Scan for the cell matching the given text and deliver its [X, Y] coordinate at center. 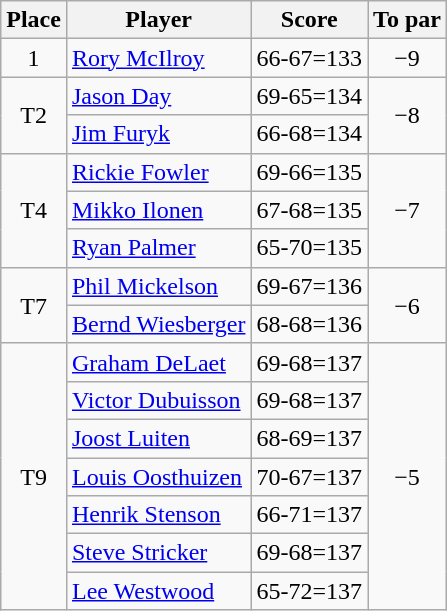
−9 [408, 58]
65-72=137 [310, 591]
−5 [408, 476]
68-68=136 [310, 324]
Lee Westwood [158, 591]
Joost Luiten [158, 438]
Ryan Palmer [158, 248]
Steve Stricker [158, 553]
T9 [34, 476]
69-66=135 [310, 172]
Phil Mickelson [158, 286]
T2 [34, 115]
69-67=136 [310, 286]
65-70=135 [310, 248]
Victor Dubuisson [158, 400]
66-67=133 [310, 58]
67-68=135 [310, 210]
66-68=134 [310, 134]
69-65=134 [310, 96]
Jim Furyk [158, 134]
To par [408, 20]
−6 [408, 305]
−7 [408, 210]
Henrik Stenson [158, 515]
Bernd Wiesberger [158, 324]
68-69=137 [310, 438]
Graham DeLaet [158, 362]
Place [34, 20]
Player [158, 20]
Rory McIlroy [158, 58]
Score [310, 20]
Louis Oosthuizen [158, 477]
T4 [34, 210]
Rickie Fowler [158, 172]
T7 [34, 305]
−8 [408, 115]
70-67=137 [310, 477]
1 [34, 58]
66-71=137 [310, 515]
Mikko Ilonen [158, 210]
Jason Day [158, 96]
